Detect which cell encompasses the target text, then output its (X, Y) center coordinate. 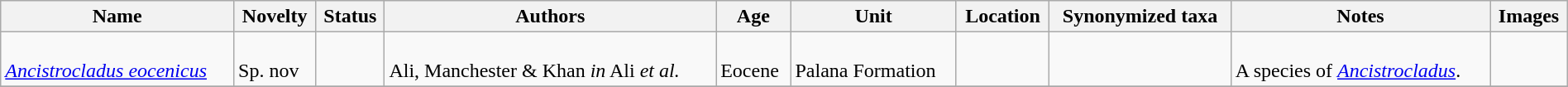
Location (1002, 17)
Name (117, 17)
Notes (1360, 17)
Images (1528, 17)
Status (351, 17)
Synonymized taxa (1140, 17)
Unit (873, 17)
Ancistrocladus eocenicus (117, 60)
Palana Formation (873, 60)
Eocene (753, 60)
Authors (551, 17)
Sp. nov (275, 60)
Novelty (275, 17)
Ali, Manchester & Khan in Ali et al. (551, 60)
A species of Ancistrocladus. (1360, 60)
Age (753, 17)
